From the cell containing the given text, extract its center point as (X, Y) coordinate. 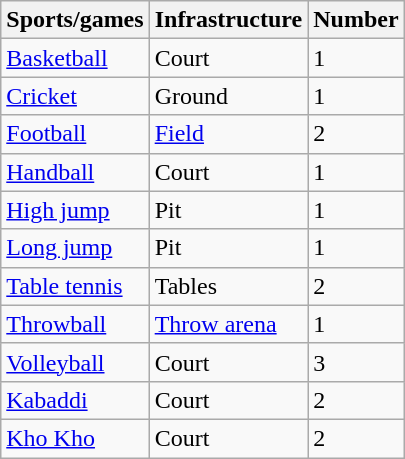
Kabaddi (75, 400)
Long jump (75, 248)
Tables (228, 286)
High jump (75, 210)
Infrastructure (228, 20)
Basketball (75, 58)
Throwball (75, 324)
Handball (75, 172)
Sports/games (75, 20)
Table tennis (75, 286)
3 (356, 362)
Ground (228, 96)
Field (228, 134)
Kho Kho (75, 438)
Number (356, 20)
Cricket (75, 96)
Volleyball (75, 362)
Throw arena (228, 324)
Football (75, 134)
